Return the (X, Y) coordinate for the center point of the cell that contains the specified text.  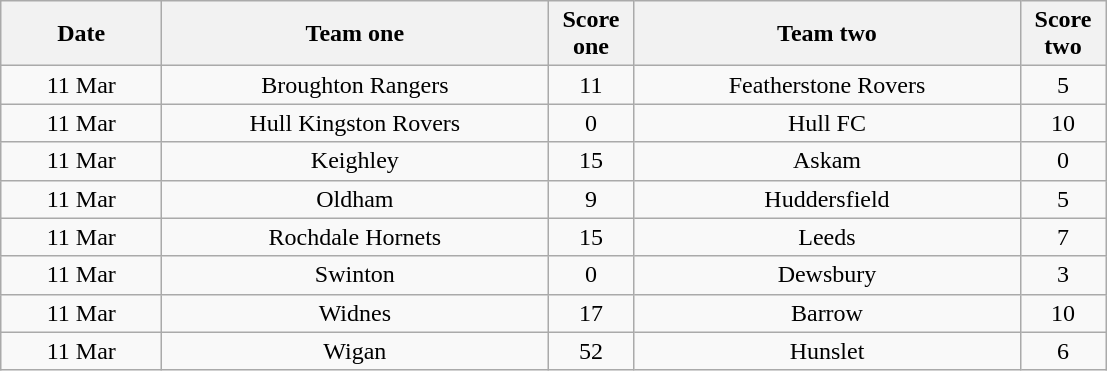
6 (1063, 351)
Huddersfield (827, 199)
Oldham (355, 199)
Featherstone Rovers (827, 85)
11 (591, 85)
17 (591, 313)
Team one (355, 34)
Widnes (355, 313)
52 (591, 351)
Leeds (827, 237)
Team two (827, 34)
Score one (591, 34)
9 (591, 199)
Askam (827, 161)
3 (1063, 275)
Hunslet (827, 351)
Dewsbury (827, 275)
Keighley (355, 161)
Date (82, 34)
Rochdale Hornets (355, 237)
Broughton Rangers (355, 85)
Swinton (355, 275)
Hull FC (827, 123)
Hull Kingston Rovers (355, 123)
7 (1063, 237)
Wigan (355, 351)
Score two (1063, 34)
Barrow (827, 313)
